Identify which cell holds the provided text, then report its [X, Y] central coordinate. 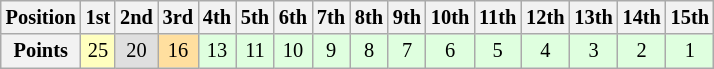
13th [593, 17]
14th [642, 17]
9th [407, 17]
25 [98, 51]
8 [369, 51]
8th [369, 17]
7th [331, 17]
Points [41, 51]
6th [293, 17]
20 [136, 51]
3rd [178, 17]
15th [690, 17]
12th [545, 17]
Position [41, 17]
6 [450, 51]
5 [498, 51]
1st [98, 17]
10th [450, 17]
16 [178, 51]
4 [545, 51]
5th [255, 17]
11th [498, 17]
13 [217, 51]
2nd [136, 17]
10 [293, 51]
11 [255, 51]
9 [331, 51]
7 [407, 51]
2 [642, 51]
4th [217, 17]
1 [690, 51]
3 [593, 51]
